Scan for the cell matching the given text and deliver its (x, y) coordinate at center. 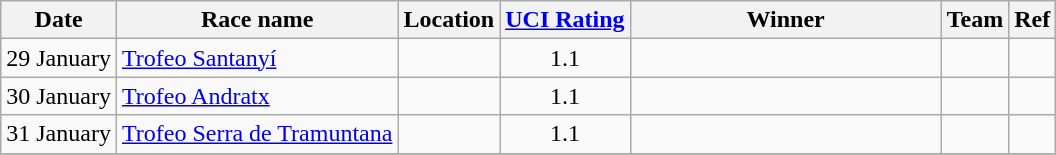
Winner (786, 20)
Trofeo Andratx (256, 96)
Trofeo Santanyí (256, 58)
31 January (59, 134)
UCI Rating (565, 20)
29 January (59, 58)
Location (449, 20)
Ref (1032, 20)
Race name (256, 20)
30 January (59, 96)
Team (975, 20)
Date (59, 20)
Trofeo Serra de Tramuntana (256, 134)
